Find where the given text appears and provide that cell's center as [X, Y] coordinate. 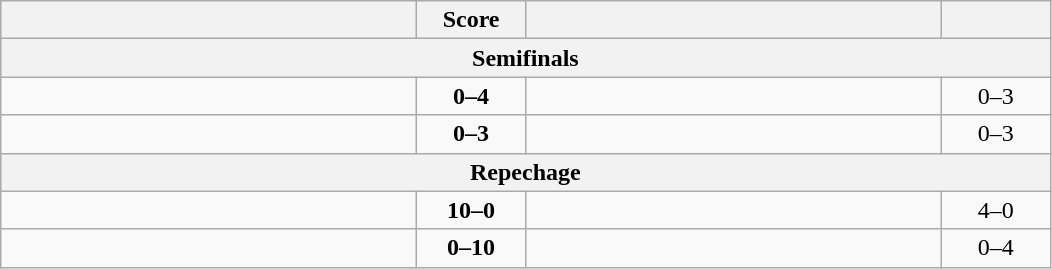
Semifinals [526, 58]
10–0 [472, 210]
Score [472, 20]
0–10 [472, 248]
Repechage [526, 172]
4–0 [996, 210]
